For the text-containing cell, return its midpoint in (X, Y) coordinate format. 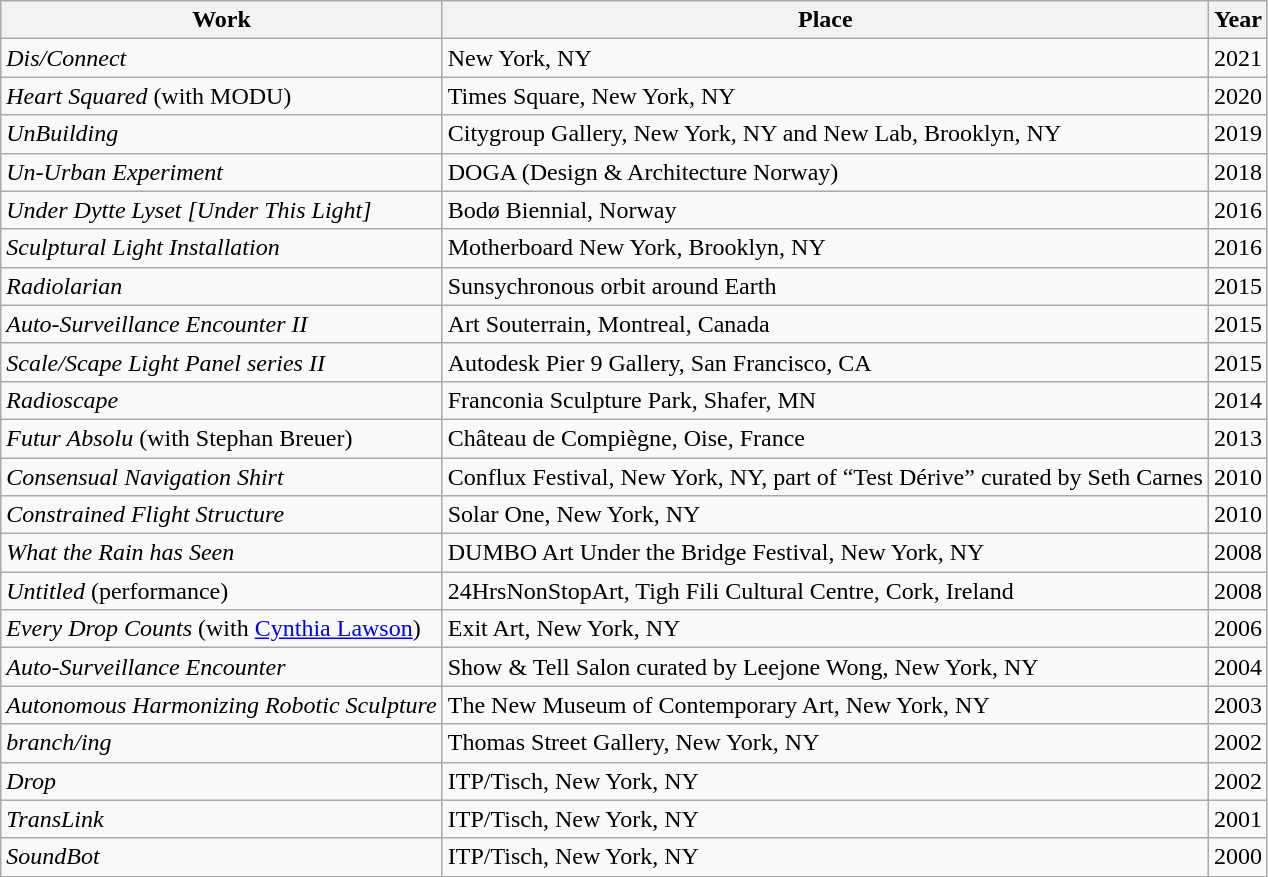
Constrained Flight Structure (222, 515)
Franconia Sculpture Park, Shafer, MN (825, 400)
Citygroup Gallery, New York, NY and New Lab, Brooklyn, NY (825, 134)
Auto-Surveillance Encounter II (222, 324)
2013 (1238, 438)
Year (1238, 20)
Autonomous Harmonizing Robotic Sculpture (222, 705)
Drop (222, 781)
Dis/Connect (222, 58)
2003 (1238, 705)
DOGA (Design & Architecture Norway) (825, 172)
2021 (1238, 58)
2019 (1238, 134)
branch/ing (222, 743)
2020 (1238, 96)
Motherboard New York, Brooklyn, NY (825, 248)
Un-Urban Experiment (222, 172)
Bodø Biennial, Norway (825, 210)
Radiolarian (222, 286)
What the Rain has Seen (222, 553)
Consensual Navigation Shirt (222, 477)
Scale/Scape Light Panel series II (222, 362)
2018 (1238, 172)
Every Drop Counts (with Cynthia Lawson) (222, 629)
Heart Squared (with MODU) (222, 96)
Untitled (performance) (222, 591)
UnBuilding (222, 134)
Sculptural Light Installation (222, 248)
New York, NY (825, 58)
Under Dytte Lyset [Under This Light] (222, 210)
Auto-Surveillance Encounter (222, 667)
SoundBot (222, 857)
2006 (1238, 629)
Exit Art, New York, NY (825, 629)
Thomas Street Gallery, New York, NY (825, 743)
2000 (1238, 857)
24HrsNonStopArt, Tigh Fili Cultural Centre, Cork, Ireland (825, 591)
Conflux Festival, New York, NY, part of “Test Dérive” curated by Seth Carnes (825, 477)
2001 (1238, 819)
DUMBO Art Under the Bridge Festival, New York, NY (825, 553)
Art Souterrain, Montreal, Canada (825, 324)
2014 (1238, 400)
TransLink (222, 819)
Futur Absolu (with Stephan Breuer) (222, 438)
Times Square, New York, NY (825, 96)
The New Museum of Contemporary Art, New York, NY (825, 705)
Sunsychronous orbit around Earth (825, 286)
Show & Tell Salon curated by Leejone Wong, New York, NY (825, 667)
Autodesk Pier 9 Gallery, San Francisco, CA (825, 362)
Radioscape (222, 400)
Château de Compiègne, Oise, France (825, 438)
2004 (1238, 667)
Work (222, 20)
Solar One, New York, NY (825, 515)
Place (825, 20)
